Identify which cell holds the provided text, then report its [x, y] central coordinate. 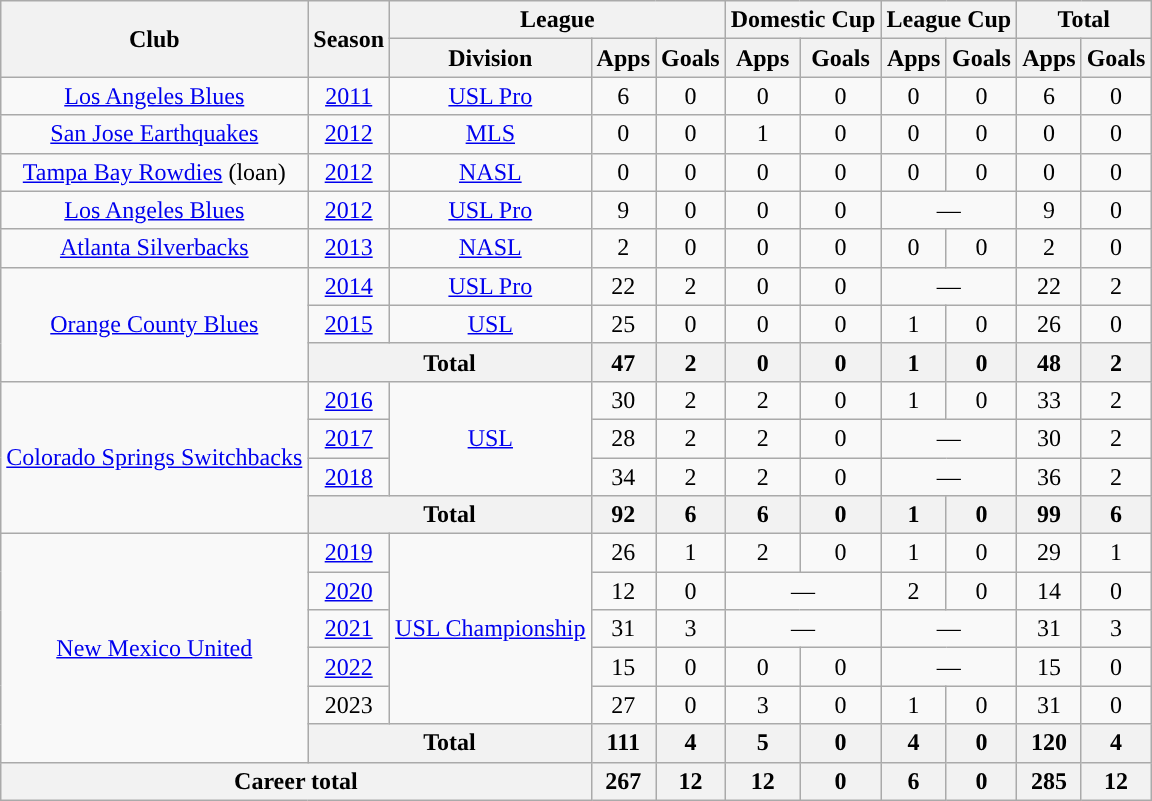
2021 [349, 629]
2018 [349, 477]
34 [623, 477]
San Jose Earthquakes [154, 134]
2015 [349, 324]
120 [1049, 743]
Division [491, 58]
2022 [349, 667]
Tampa Bay Rowdies (loan) [154, 172]
92 [623, 515]
2013 [349, 248]
Colorado Springs Switchbacks [154, 457]
Club [154, 39]
Atlanta Silverbacks [154, 248]
2016 [349, 400]
USL Championship [491, 629]
2019 [349, 553]
2017 [349, 438]
111 [623, 743]
2014 [349, 286]
Career total [296, 781]
33 [1049, 400]
MLS [491, 134]
267 [623, 781]
28 [623, 438]
5 [762, 743]
2011 [349, 96]
29 [1049, 553]
League Cup [949, 20]
25 [623, 324]
47 [623, 362]
27 [623, 705]
Domestic Cup [803, 20]
League [558, 20]
2023 [349, 705]
285 [1049, 781]
48 [1049, 362]
2020 [349, 591]
14 [1049, 591]
99 [1049, 515]
New Mexico United [154, 648]
36 [1049, 477]
Season [349, 39]
Orange County Blues [154, 324]
